Search for the cell housing the specified text and yield its [X, Y] center coordinate. 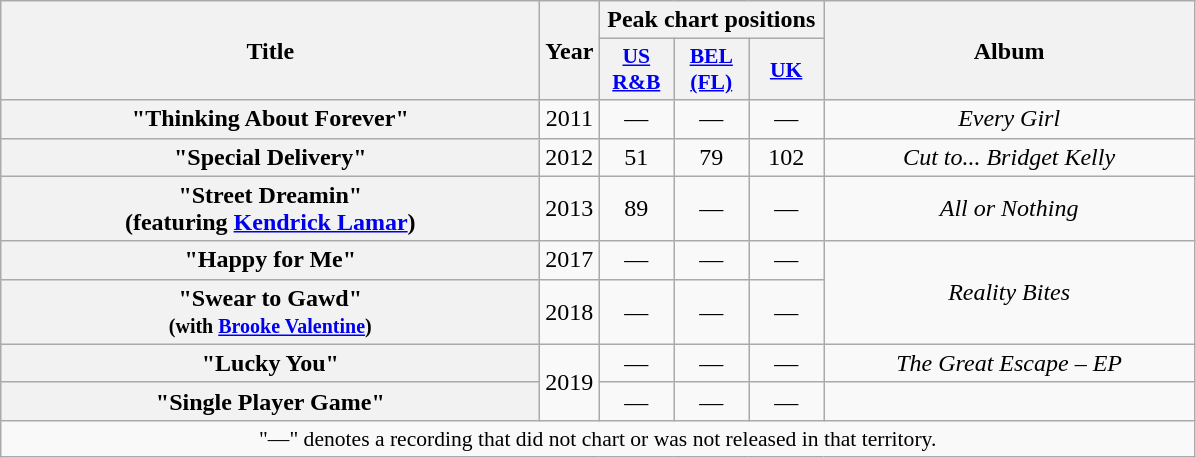
BEL(FL) [712, 70]
UK [786, 70]
"Happy for Me" [270, 260]
"—" denotes a recording that did not chart or was not released in that territory. [598, 438]
Every Girl [1010, 119]
USR&B [636, 70]
"Lucky You" [270, 363]
Album [1010, 50]
"Single Player Game" [270, 401]
2019 [570, 382]
Reality Bites [1010, 292]
2017 [570, 260]
Peak chart positions [712, 20]
"Special Delivery" [270, 157]
Title [270, 50]
Year [570, 50]
All or Nothing [1010, 208]
"Swear to Gawd"(with Brooke Valentine) [270, 312]
89 [636, 208]
51 [636, 157]
2011 [570, 119]
"Thinking About Forever" [270, 119]
2012 [570, 157]
"Street Dreamin"(featuring Kendrick Lamar) [270, 208]
The Great Escape – EP [1010, 363]
2018 [570, 312]
Cut to... Bridget Kelly [1010, 157]
79 [712, 157]
102 [786, 157]
2013 [570, 208]
